Pinpoint the cell where the given text exists, returning its (X, Y) midpoint coordinate. 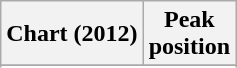
Chart (2012) (72, 34)
Peakposition (189, 34)
